Identify which cell holds the provided text, then report its (X, Y) central coordinate. 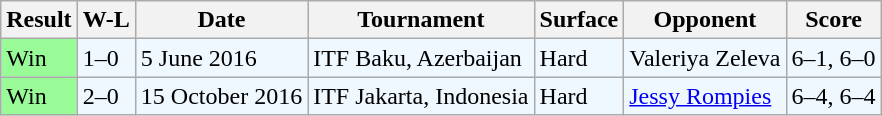
Valeriya Zeleva (705, 58)
ITF Baku, Azerbaijan (421, 58)
W-L (106, 20)
Date (221, 20)
Opponent (705, 20)
15 October 2016 (221, 96)
Tournament (421, 20)
6–4, 6–4 (834, 96)
ITF Jakarta, Indonesia (421, 96)
6–1, 6–0 (834, 58)
2–0 (106, 96)
Jessy Rompies (705, 96)
1–0 (106, 58)
5 June 2016 (221, 58)
Surface (579, 20)
Result (39, 20)
Score (834, 20)
